Detect which cell encompasses the target text, then output its [x, y] center coordinate. 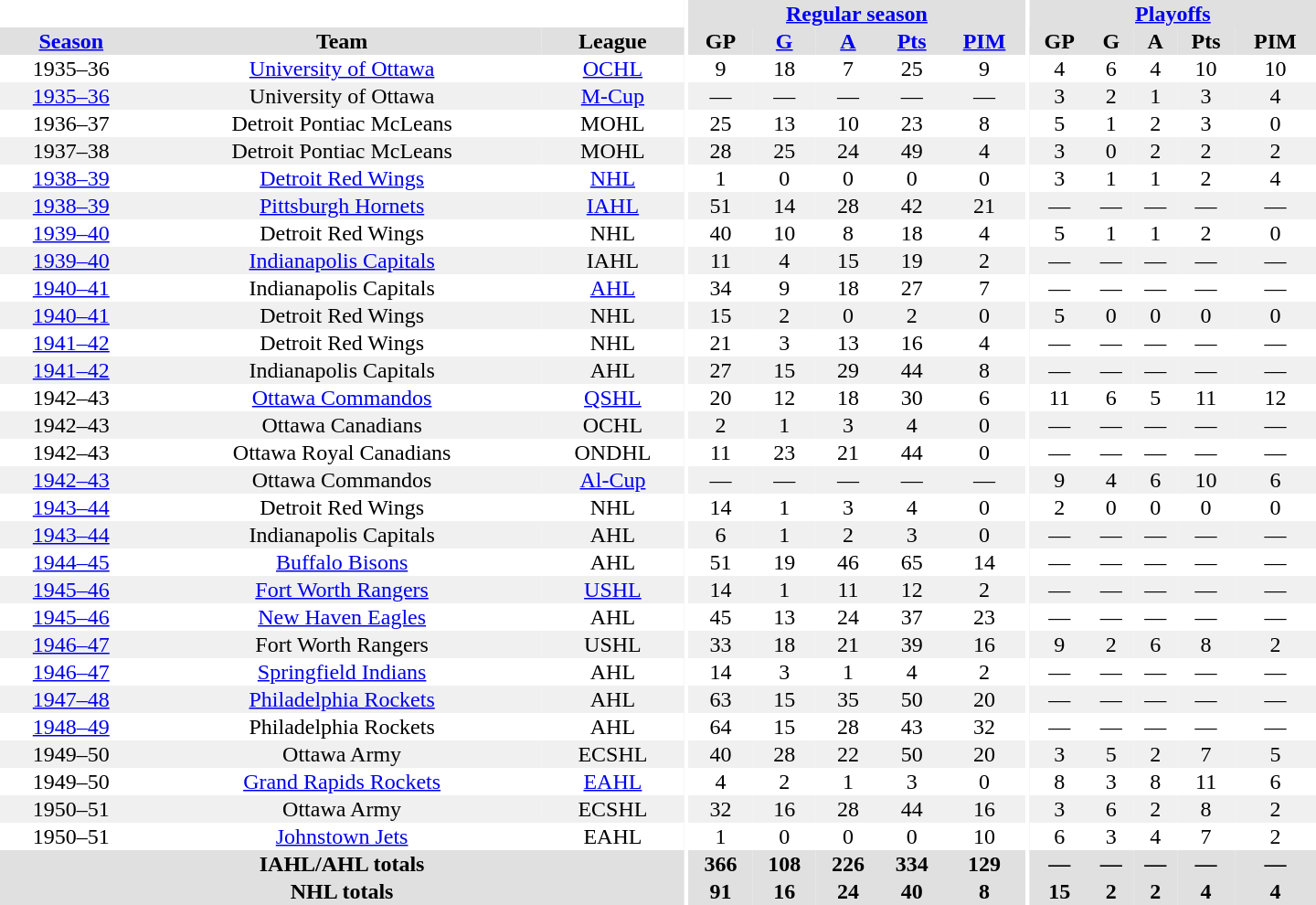
Team [342, 41]
63 [721, 699]
Johnstown Jets [342, 836]
M-Cup [613, 96]
129 [985, 864]
IAHL/AHL totals [342, 864]
Ottawa Royal Canadians [342, 452]
366 [721, 864]
Playoffs [1173, 14]
108 [784, 864]
39 [912, 644]
NHL totals [342, 891]
226 [848, 864]
91 [721, 891]
65 [912, 562]
1948–49 [71, 727]
35 [848, 699]
1936–37 [71, 123]
46 [848, 562]
1937–38 [71, 151]
29 [848, 370]
30 [912, 398]
Buffalo Bisons [342, 562]
64 [721, 727]
ONDHL [613, 452]
37 [912, 617]
QSHL [613, 398]
1944–45 [71, 562]
45 [721, 617]
Ottawa Canadians [342, 425]
334 [912, 864]
League [613, 41]
34 [721, 288]
43 [912, 727]
New Haven Eagles [342, 617]
Regular season [857, 14]
33 [721, 644]
Al-Cup [613, 480]
1947–48 [71, 699]
Pittsburgh Hornets [342, 206]
49 [912, 151]
22 [848, 754]
Season [71, 41]
Grand Rapids Rockets [342, 782]
Springfield Indians [342, 672]
42 [912, 206]
